Detect which cell encompasses the target text, then output its (x, y) center coordinate. 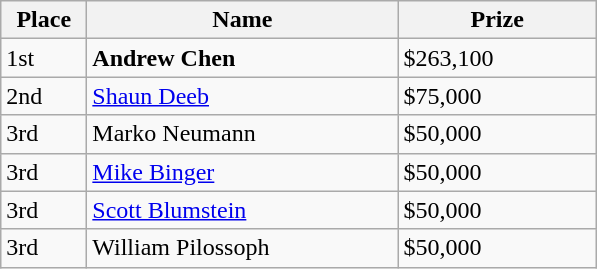
Scott Blumstein (242, 210)
$263,100 (498, 58)
Marko Neumann (242, 134)
Name (242, 20)
Andrew Chen (242, 58)
Shaun Deeb (242, 96)
2nd (44, 96)
1st (44, 58)
Prize (498, 20)
Mike Binger (242, 172)
$75,000 (498, 96)
Place (44, 20)
William Pilossoph (242, 248)
